Output the [X, Y] coordinate of the center of the cell containing the given text.  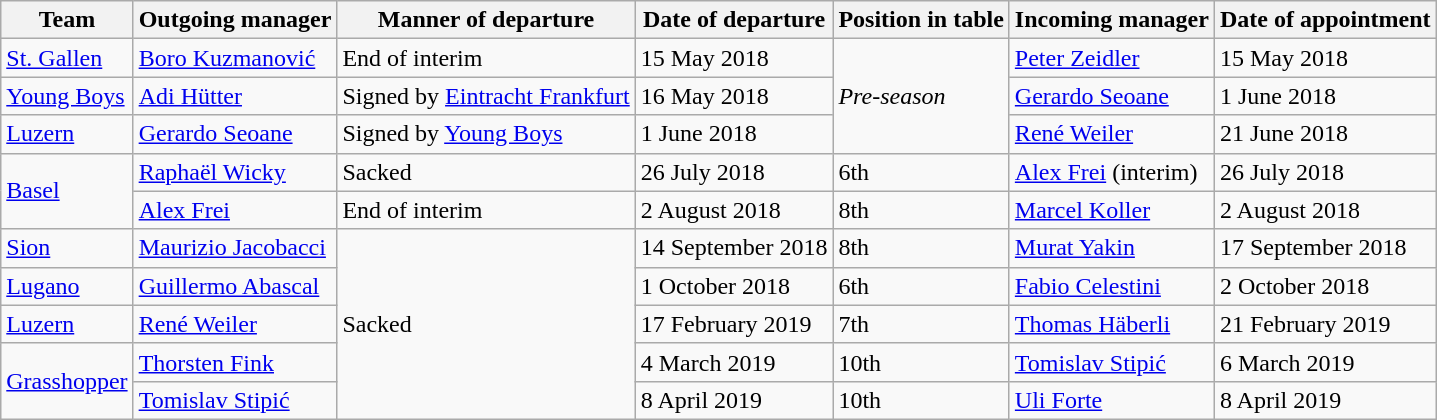
7th [921, 324]
Young Boys [67, 96]
Maurizio Jacobacci [235, 248]
21 February 2019 [1325, 324]
Thomas Häberli [1112, 324]
Position in table [921, 20]
Fabio Celestini [1112, 286]
Marcel Koller [1112, 210]
Guillermo Abascal [235, 286]
21 June 2018 [1325, 134]
Date of departure [734, 20]
Raphaël Wicky [235, 172]
Thorsten Fink [235, 362]
Pre-season [921, 96]
17 February 2019 [734, 324]
Signed by Young Boys [486, 134]
Peter Zeidler [1112, 58]
Date of appointment [1325, 20]
Manner of departure [486, 20]
St. Gallen [67, 58]
6 March 2019 [1325, 362]
Basel [67, 191]
17 September 2018 [1325, 248]
Boro Kuzmanović [235, 58]
Lugano [67, 286]
Grasshopper [67, 381]
Adi Hütter [235, 96]
14 September 2018 [734, 248]
Incoming manager [1112, 20]
Alex Frei (interim) [1112, 172]
Outgoing manager [235, 20]
1 October 2018 [734, 286]
16 May 2018 [734, 96]
Murat Yakin [1112, 248]
Alex Frei [235, 210]
Team [67, 20]
Sion [67, 248]
4 March 2019 [734, 362]
2 October 2018 [1325, 286]
Signed by Eintracht Frankfurt [486, 96]
Uli Forte [1112, 400]
